For the text-containing cell, return its midpoint in (X, Y) coordinate format. 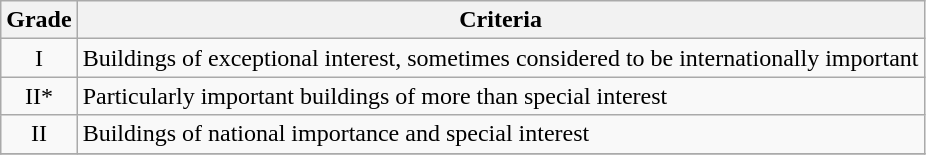
II* (39, 96)
II (39, 134)
Buildings of national importance and special interest (500, 134)
Buildings of exceptional interest, sometimes considered to be internationally important (500, 58)
Grade (39, 20)
I (39, 58)
Criteria (500, 20)
Particularly important buildings of more than special interest (500, 96)
